From the cell containing the given text, extract its center point as (X, Y) coordinate. 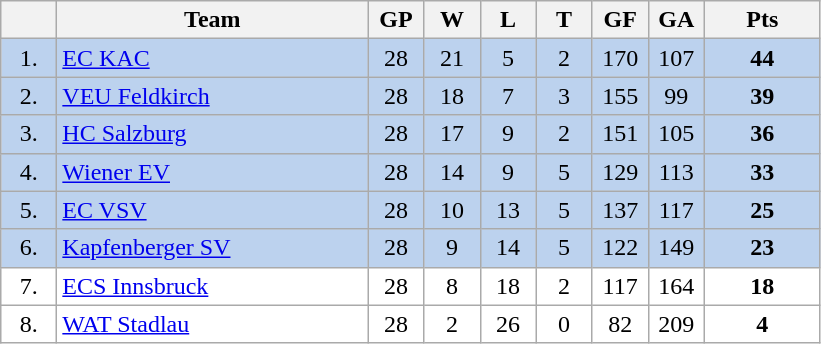
HC Salzburg (212, 134)
105 (676, 134)
GF (620, 20)
107 (676, 58)
WAT Stadlau (212, 324)
3. (29, 134)
209 (676, 324)
122 (620, 248)
99 (676, 96)
151 (620, 134)
17 (452, 134)
21 (452, 58)
5. (29, 210)
3 (564, 96)
8 (452, 286)
113 (676, 172)
Team (212, 20)
Kapfenberger SV (212, 248)
82 (620, 324)
7 (508, 96)
164 (676, 286)
36 (762, 134)
T (564, 20)
VEU Feldkirch (212, 96)
10 (452, 210)
EC KAC (212, 58)
44 (762, 58)
4 (762, 324)
L (508, 20)
7. (29, 286)
Pts (762, 20)
4. (29, 172)
EC VSV (212, 210)
1. (29, 58)
13 (508, 210)
GA (676, 20)
GP (396, 20)
8. (29, 324)
W (452, 20)
155 (620, 96)
33 (762, 172)
23 (762, 248)
137 (620, 210)
149 (676, 248)
0 (564, 324)
129 (620, 172)
25 (762, 210)
6. (29, 248)
ECS Innsbruck (212, 286)
39 (762, 96)
Wiener EV (212, 172)
26 (508, 324)
2. (29, 96)
170 (620, 58)
